Identify which cell holds the provided text, then report its (x, y) central coordinate. 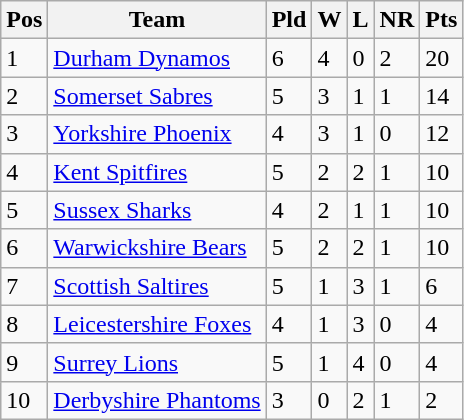
Yorkshire Phoenix (157, 134)
14 (442, 96)
L (360, 20)
NR (397, 20)
Pos (24, 20)
Somerset Sabres (157, 96)
Surrey Lions (157, 362)
Leicestershire Foxes (157, 324)
9 (24, 362)
Team (157, 20)
Derbyshire Phantoms (157, 400)
Pld (289, 20)
Kent Spitfires (157, 172)
7 (24, 286)
8 (24, 324)
Durham Dynamos (157, 58)
20 (442, 58)
12 (442, 134)
Pts (442, 20)
Sussex Sharks (157, 210)
Warwickshire Bears (157, 248)
Scottish Saltires (157, 286)
W (330, 20)
